Output the [X, Y] coordinate of the center of the cell containing the given text.  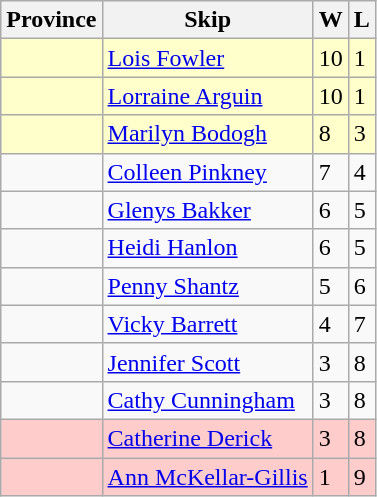
Colleen Pinkney [208, 172]
Province [52, 20]
W [330, 20]
Vicky Barrett [208, 324]
Lorraine Arguin [208, 96]
Catherine Derick [208, 438]
Skip [208, 20]
Penny Shantz [208, 286]
9 [362, 477]
Lois Fowler [208, 58]
Heidi Hanlon [208, 248]
Marilyn Bodogh [208, 134]
L [362, 20]
Ann McKellar-Gillis [208, 477]
Jennifer Scott [208, 362]
Glenys Bakker [208, 210]
Cathy Cunningham [208, 400]
